Locate the cell with the specified text and output its [x, y] center coordinate. 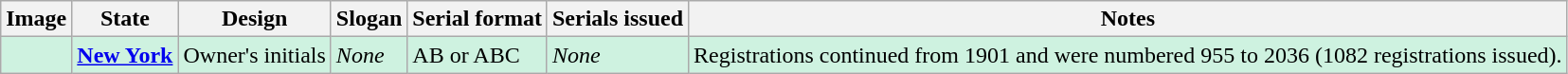
New York [125, 55]
Slogan [369, 19]
AB or ABC [478, 55]
Registrations continued from 1901 and were numbered 955 to 2036 (1082 registrations issued). [1128, 55]
Design [254, 19]
Serial format [478, 19]
Image [36, 19]
Owner's initials [254, 55]
State [125, 19]
Serials issued [618, 19]
Notes [1128, 19]
